From the cell containing the given text, extract its center point as [X, Y] coordinate. 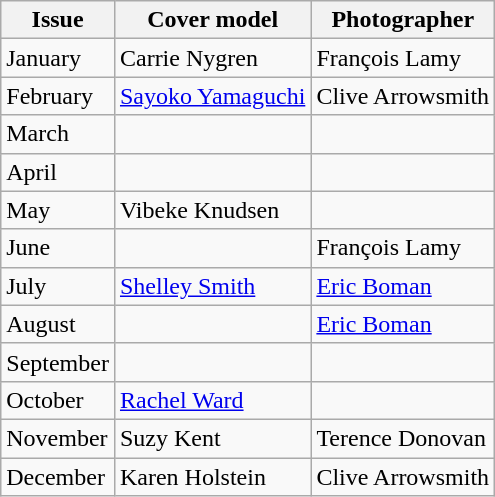
Carrie Nygren [212, 58]
Vibeke Knudsen [212, 210]
April [58, 172]
Rachel Ward [212, 400]
November [58, 438]
January [58, 58]
June [58, 248]
February [58, 96]
Karen Holstein [212, 477]
March [58, 134]
October [58, 400]
December [58, 477]
Issue [58, 20]
Shelley Smith [212, 286]
July [58, 286]
Sayoko Yamaguchi [212, 96]
May [58, 210]
September [58, 362]
August [58, 324]
Suzy Kent [212, 438]
Photographer [403, 20]
Terence Donovan [403, 438]
Cover model [212, 20]
